Extract the [x, y] coordinate from the center of the cell holding the provided text.  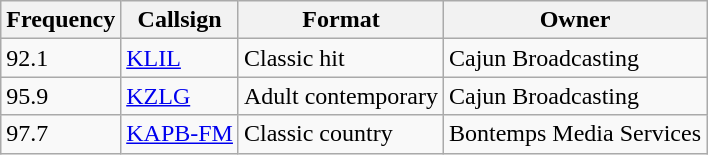
Classic hit [340, 58]
Classic country [340, 134]
Format [340, 20]
92.1 [61, 58]
Adult contemporary [340, 96]
Owner [574, 20]
95.9 [61, 96]
Bontemps Media Services [574, 134]
KZLG [180, 96]
Frequency [61, 20]
KLIL [180, 58]
Callsign [180, 20]
97.7 [61, 134]
KAPB-FM [180, 134]
